Determine the [x, y] coordinate at the center of the cell enclosing the given text.  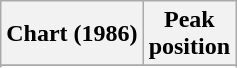
Peakposition [189, 34]
Chart (1986) [72, 34]
